Search for the cell housing the specified text and yield its [x, y] center coordinate. 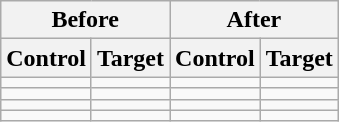
After [254, 20]
Before [86, 20]
